Detect which cell encompasses the target text, then output its [x, y] center coordinate. 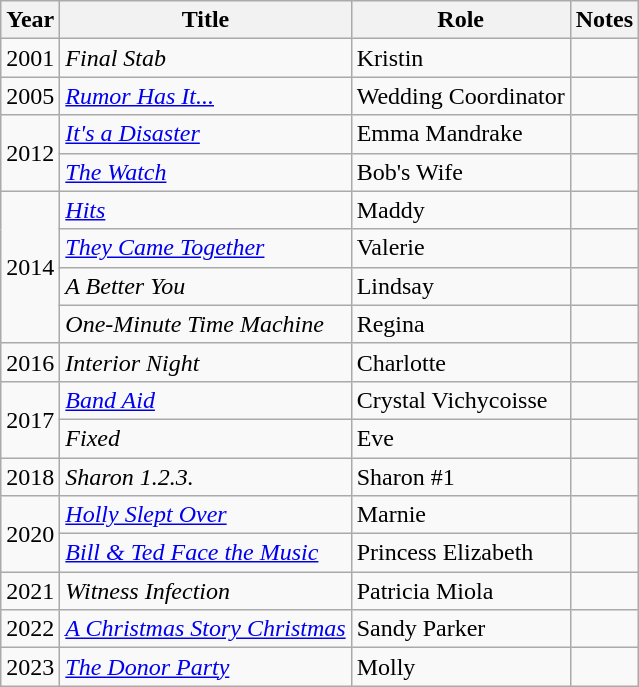
2021 [30, 591]
They Came Together [206, 248]
2005 [30, 96]
Wedding Coordinator [460, 96]
2016 [30, 362]
Regina [460, 324]
Hits [206, 210]
Witness Infection [206, 591]
Interior Night [206, 362]
2023 [30, 667]
Notes [604, 20]
Maddy [460, 210]
2018 [30, 477]
2020 [30, 534]
Kristin [460, 58]
2014 [30, 267]
The Donor Party [206, 667]
Charlotte [460, 362]
2012 [30, 153]
Title [206, 20]
Molly [460, 667]
Marnie [460, 515]
2001 [30, 58]
Bill & Ted Face the Music [206, 553]
Role [460, 20]
2017 [30, 419]
Rumor Has It... [206, 96]
A Christmas Story Christmas [206, 629]
Fixed [206, 438]
2022 [30, 629]
Princess Elizabeth [460, 553]
Emma Mandrake [460, 134]
Eve [460, 438]
Holly Slept Over [206, 515]
Patricia Miola [460, 591]
The Watch [206, 172]
Year [30, 20]
Sharon 1.2.3. [206, 477]
It's a Disaster [206, 134]
Crystal Vichycoisse [460, 400]
Lindsay [460, 286]
Valerie [460, 248]
Sharon #1 [460, 477]
A Better You [206, 286]
Band Aid [206, 400]
Bob's Wife [460, 172]
One-Minute Time Machine [206, 324]
Final Stab [206, 58]
Sandy Parker [460, 629]
